Output the [x, y] coordinate of the center of the cell containing the given text.  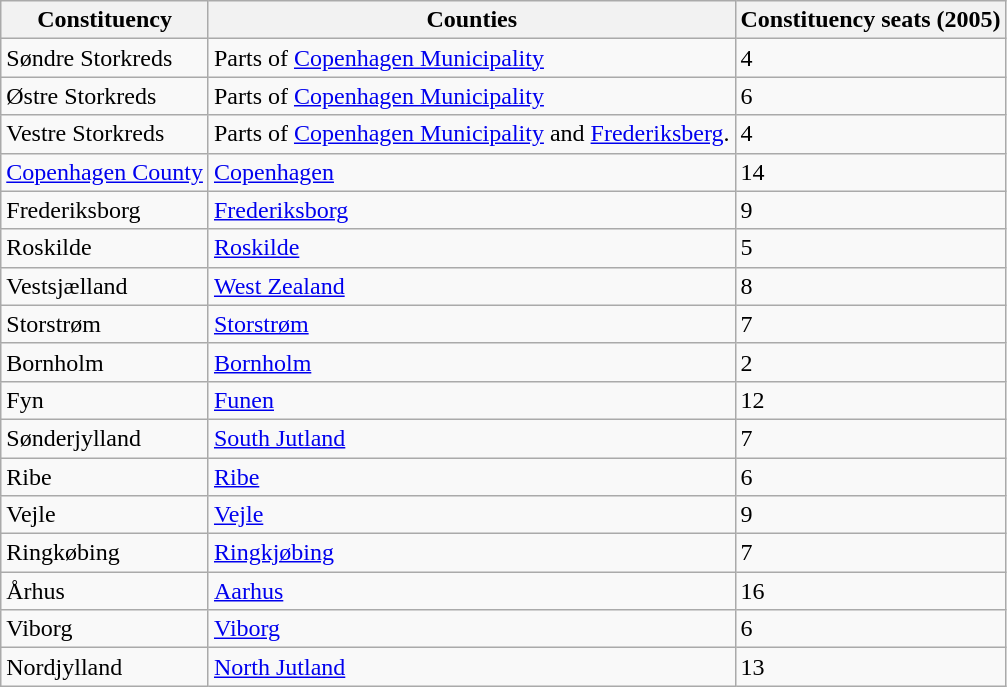
Nordjylland [105, 667]
Ringkjøbing [472, 553]
West Zealand [472, 286]
5 [870, 248]
Østre Storkreds [105, 96]
Ringkøbing [105, 553]
14 [870, 172]
Constituency seats (2005) [870, 20]
North Jutland [472, 667]
Sønderjylland [105, 438]
Counties [472, 20]
Aarhus [472, 591]
2 [870, 362]
Constituency [105, 20]
Copenhagen [472, 172]
Funen [472, 400]
Vestre Storkreds [105, 134]
Søndre Storkreds [105, 58]
8 [870, 286]
Parts of Copenhagen Municipality and Frederiksberg. [472, 134]
16 [870, 591]
Copenhagen County [105, 172]
South Jutland [472, 438]
12 [870, 400]
Vestsjælland [105, 286]
13 [870, 667]
Århus [105, 591]
Fyn [105, 400]
